From the cell containing the given text, extract its center point as [X, Y] coordinate. 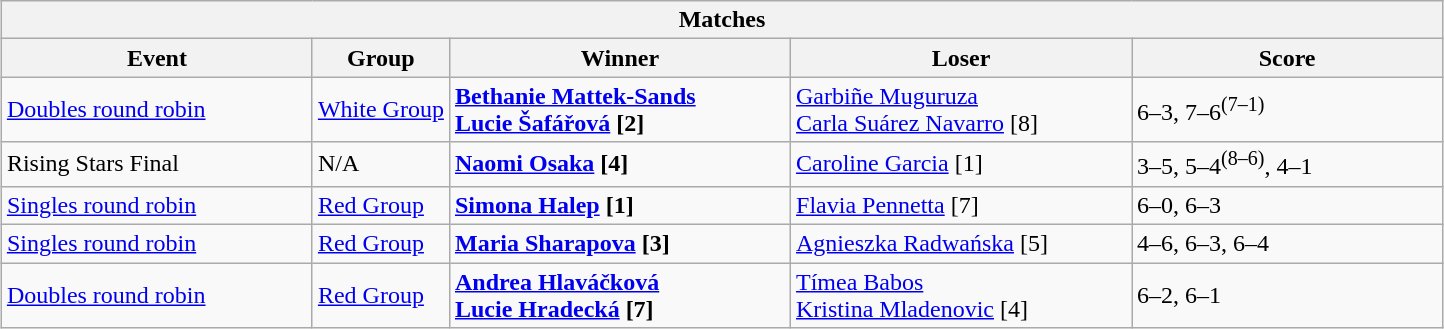
6–2, 6–1 [1288, 296]
6–3, 7–6(7–1) [1288, 110]
Maria Sharapova [3] [620, 244]
Event [156, 58]
Rising Stars Final [156, 164]
Winner [620, 58]
Tímea Babos Kristina Mladenovic [4] [962, 296]
6–0, 6–3 [1288, 205]
3–5, 5–4(8–6), 4–1 [1288, 164]
Score [1288, 58]
Loser [962, 58]
White Group [380, 110]
Caroline Garcia [1] [962, 164]
Simona Halep [1] [620, 205]
Andrea Hlaváčková Lucie Hradecká [7] [620, 296]
4–6, 6–3, 6–4 [1288, 244]
N/A [380, 164]
Agnieszka Radwańska [5] [962, 244]
Bethanie Mattek-Sands Lucie Šafářová [2] [620, 110]
Group [380, 58]
Naomi Osaka [4] [620, 164]
Matches [722, 20]
Flavia Pennetta [7] [962, 205]
Garbiñe Muguruza Carla Suárez Navarro [8] [962, 110]
